Identify which cell holds the provided text, then report its (x, y) central coordinate. 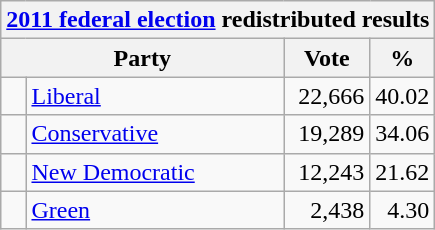
2011 federal election redistributed results (218, 20)
Green (155, 210)
34.06 (402, 134)
Liberal (155, 96)
Party (142, 58)
% (402, 58)
Vote (327, 58)
40.02 (402, 96)
New Democratic (155, 172)
19,289 (327, 134)
22,666 (327, 96)
12,243 (327, 172)
21.62 (402, 172)
Conservative (155, 134)
4.30 (402, 210)
2,438 (327, 210)
